Extract the [x, y] coordinate from the center of the cell holding the provided text.  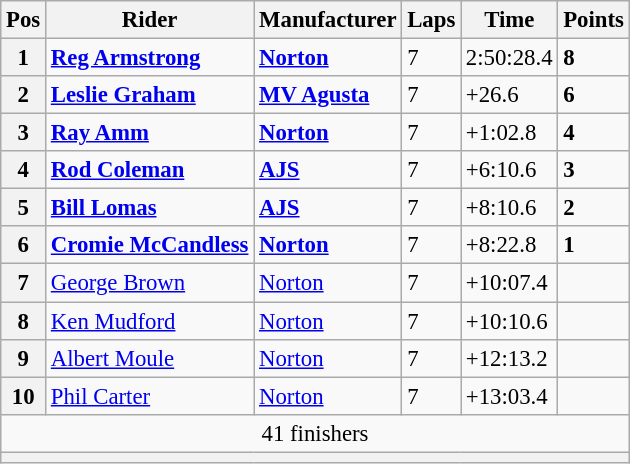
Cromie McCandless [150, 245]
41 finishers [315, 433]
Reg Armstrong [150, 58]
Time [510, 20]
+8:22.8 [510, 245]
Points [594, 20]
Laps [432, 20]
Rider [150, 20]
Leslie Graham [150, 95]
+10:10.6 [510, 321]
Ken Mudford [150, 321]
Albert Moule [150, 358]
2:50:28.4 [510, 58]
+1:02.8 [510, 133]
+6:10.6 [510, 170]
Pos [24, 20]
+8:10.6 [510, 208]
+13:03.4 [510, 396]
Rod Coleman [150, 170]
9 [24, 358]
5 [24, 208]
Ray Amm [150, 133]
MV Agusta [328, 95]
+12:13.2 [510, 358]
Manufacturer [328, 20]
10 [24, 396]
+26.6 [510, 95]
+10:07.4 [510, 283]
George Brown [150, 283]
Phil Carter [150, 396]
Bill Lomas [150, 208]
